Find where the given text appears and provide that cell's center as (x, y) coordinate. 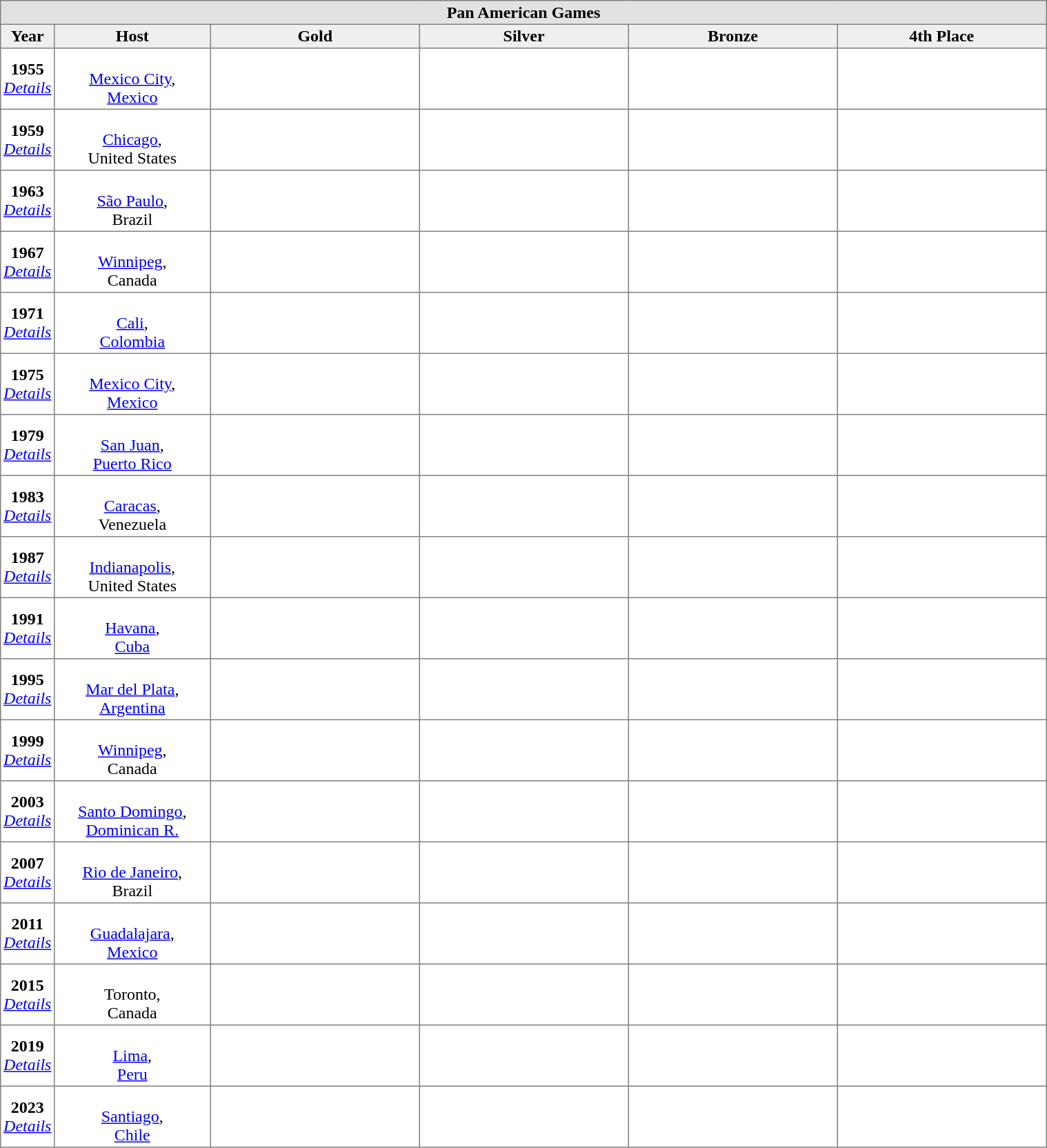
Toronto, Canada (132, 994)
1959Details (28, 139)
Mar del Plata, Argentina (132, 689)
2023Details (28, 1116)
2019Details (28, 1056)
Gold (315, 36)
Year (28, 36)
1995Details (28, 689)
2015Details (28, 994)
Guadalajara, Mexico (132, 933)
1987Details (28, 567)
2007Details (28, 872)
2003Details (28, 811)
1979Details (28, 445)
Rio de Janeiro, Brazil (132, 872)
Chicago, United States (132, 139)
1955Details (28, 79)
Indianapolis, United States (132, 567)
1963Details (28, 201)
Santiago, Chile (132, 1116)
1967Details (28, 261)
2011Details (28, 933)
4th Place (942, 36)
1975Details (28, 384)
Bronze (732, 36)
1991Details (28, 628)
1983Details (28, 506)
Havana, Cuba (132, 628)
Host (132, 36)
Santo Domingo, Dominican R. (132, 811)
Lima, Peru (132, 1056)
Cali, Colombia (132, 323)
Silver (524, 36)
Caracas, Venezuela (132, 506)
1999Details (28, 750)
São Paulo, Brazil (132, 201)
Pan American Games (523, 12)
1971Details (28, 323)
San Juan, Puerto Rico (132, 445)
